Pinpoint the cell where the given text exists, returning its (X, Y) midpoint coordinate. 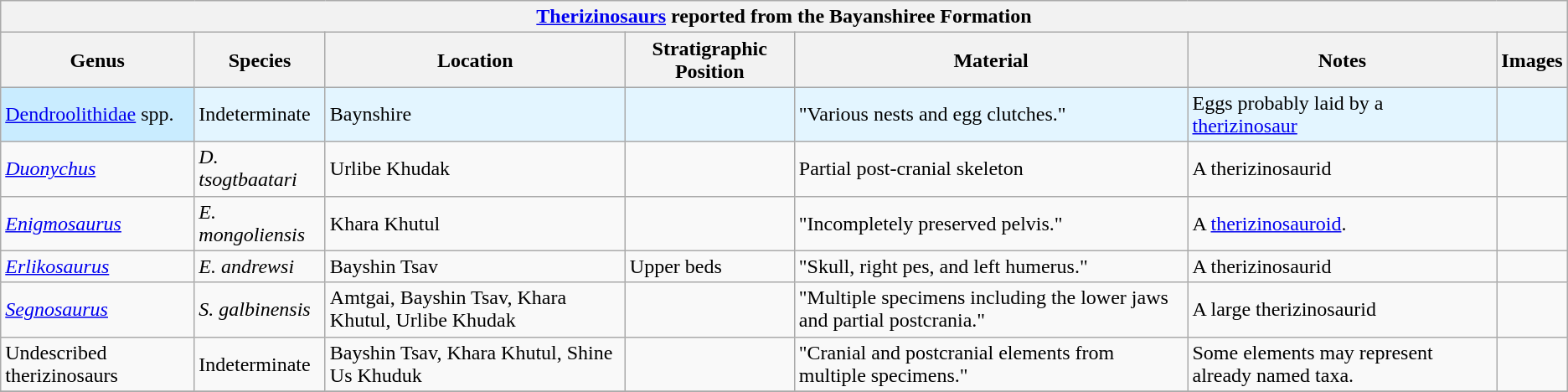
Some elements may represent already named taxa. (1342, 364)
Enigmosaurus (97, 223)
Undescribed therizinosaurs (97, 364)
Khara Khutul (475, 223)
"Incompletely preserved pelvis." (991, 223)
Duonychus (97, 169)
A therizinosauroid. (1342, 223)
E. andrewsi (260, 266)
Amtgai, Bayshin Tsav, Khara Khutul, Urlibe Khudak (475, 310)
Therizinosaurs reported from the Bayanshiree Formation (784, 17)
Stratigraphic Position (709, 60)
Baynshire (475, 114)
"Cranial and postcranial elements from multiple specimens." (991, 364)
Upper beds (709, 266)
D. tsogtbaatari (260, 169)
Genus (97, 60)
Images (1532, 60)
Eggs probably laid by a therizinosaur (1342, 114)
Notes (1342, 60)
"Various nests and egg clutches." (991, 114)
"Skull, right pes, and left humerus." (991, 266)
S. galbinensis (260, 310)
Dendroolithidae spp. (97, 114)
Bayshin Tsav, Khara Khutul, Shine Us Khuduk (475, 364)
Urlibe Khudak (475, 169)
"Multiple specimens including the lower jaws and partial postcrania." (991, 310)
Material (991, 60)
Species (260, 60)
Partial post-cranial skeleton (991, 169)
Location (475, 60)
Bayshin Tsav (475, 266)
A large therizinosaurid (1342, 310)
E. mongoliensis (260, 223)
Erlikosaurus (97, 266)
Segnosaurus (97, 310)
